Return (X, Y) of the center of cell containing provided text 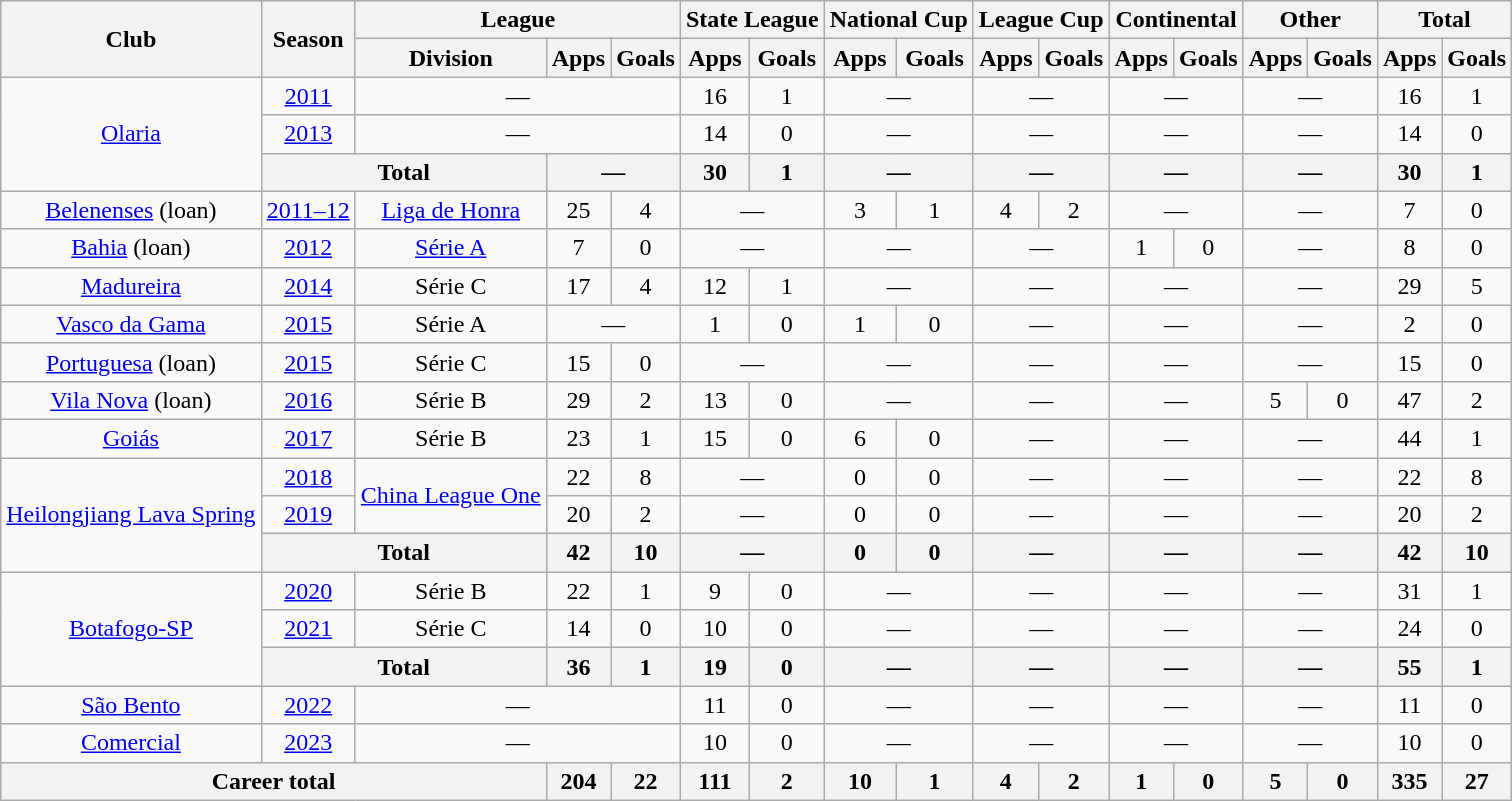
2023 (308, 743)
Belenenses (loan) (131, 210)
23 (578, 438)
Division (450, 58)
204 (578, 781)
League (518, 20)
League Cup (1041, 20)
13 (714, 400)
Vasco da Gama (131, 324)
12 (714, 286)
36 (578, 667)
2016 (308, 400)
Olaria (131, 134)
Club (131, 39)
Heilongjiang Lava Spring (131, 515)
6 (860, 438)
55 (1409, 667)
27 (1477, 781)
Goiás (131, 438)
2020 (308, 591)
3 (860, 210)
47 (1409, 400)
25 (578, 210)
China League One (450, 496)
2014 (308, 286)
Comercial (131, 743)
111 (714, 781)
Season (308, 39)
31 (1409, 591)
24 (1409, 629)
Continental (1176, 20)
9 (714, 591)
2022 (308, 705)
Liga de Honra (450, 210)
2019 (308, 515)
2013 (308, 134)
2017 (308, 438)
17 (578, 286)
335 (1409, 781)
Other (1310, 20)
São Bento (131, 705)
Portuguesa (loan) (131, 362)
2018 (308, 477)
2012 (308, 248)
Botafogo-SP (131, 629)
Bahia (loan) (131, 248)
National Cup (898, 20)
2011–12 (308, 210)
19 (714, 667)
Vila Nova (loan) (131, 400)
44 (1409, 438)
Career total (274, 781)
2021 (308, 629)
State League (752, 20)
2011 (308, 96)
Madureira (131, 286)
